Detect which cell encompasses the target text, then output its (x, y) center coordinate. 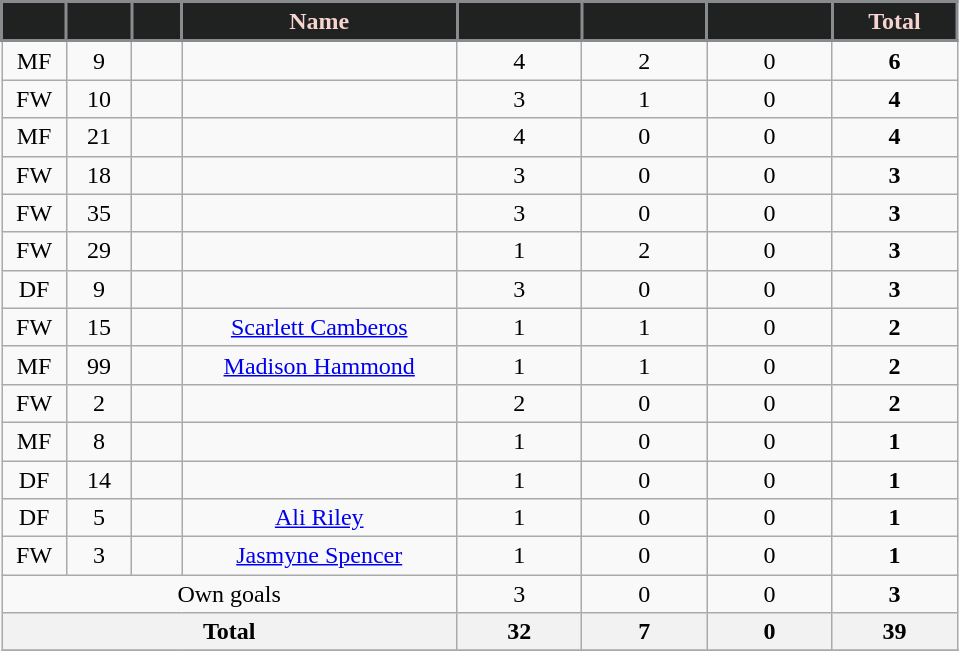
14 (100, 479)
39 (894, 632)
21 (100, 137)
Own goals (230, 594)
18 (100, 175)
Scarlett Camberos (320, 327)
7 (644, 632)
32 (520, 632)
10 (100, 99)
15 (100, 327)
29 (100, 251)
Ali Riley (320, 518)
8 (100, 441)
5 (100, 518)
35 (100, 213)
Name (320, 22)
6 (894, 60)
Jasmyne Spencer (320, 556)
Madison Hammond (320, 365)
99 (100, 365)
